For the text-containing cell, return its midpoint in [X, Y] coordinate format. 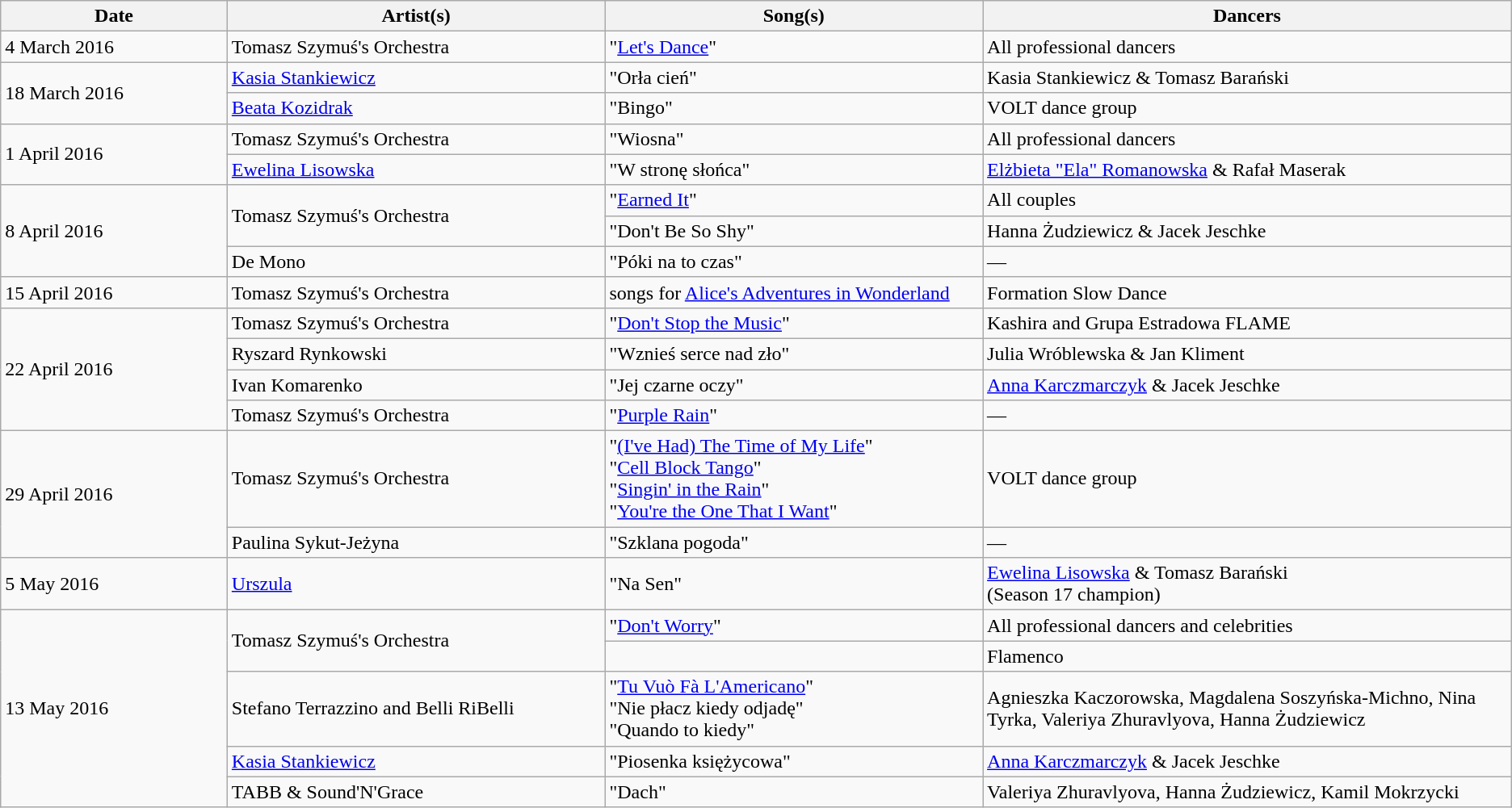
"Dach" [794, 792]
"Don't Stop the Music" [794, 323]
songs for Alice's Adventures in Wonderland [794, 292]
22 April 2016 [115, 369]
Stefano Terrazzino and Belli RiBelli [416, 709]
De Mono [416, 262]
1 April 2016 [115, 154]
Elżbieta "Ela" Romanowska & Rafał Maserak [1247, 170]
4 March 2016 [115, 47]
"Na Sen" [794, 584]
Song(s) [794, 16]
"Don't Worry" [794, 626]
"Szklana pogoda" [794, 542]
All couples [1247, 200]
"Wiosna" [794, 139]
"Orła cień" [794, 77]
Dancers [1247, 16]
Artist(s) [416, 16]
"Póki na to czas" [794, 262]
Kasia Stankiewicz & Tomasz Barański [1247, 77]
"Jej czarne oczy" [794, 385]
Date [115, 16]
"W stronę słońca" [794, 170]
"Purple Rain" [794, 416]
Julia Wróblewska & Jan Kliment [1247, 354]
Ewelina Lisowska & Tomasz Barański(Season 17 champion) [1247, 584]
"Don't Be So Shy" [794, 231]
Ewelina Lisowska [416, 170]
Ivan Komarenko [416, 385]
29 April 2016 [115, 494]
Hanna Żudziewicz & Jacek Jeschke [1247, 231]
15 April 2016 [115, 292]
Ryszard Rynkowski [416, 354]
"Wznieś serce nad zło" [794, 354]
5 May 2016 [115, 584]
"Let's Dance" [794, 47]
18 March 2016 [115, 93]
Paulina Sykut-Jeżyna [416, 542]
"(I've Had) The Time of My Life""Cell Block Tango""Singin' in the Rain""You're the One That I Want" [794, 479]
"Tu Vuò Fà L'Americano""Nie płacz kiedy odjadę""Quando to kiedy" [794, 709]
Formation Slow Dance [1247, 292]
13 May 2016 [115, 709]
Agnieszka Kaczorowska, Magdalena Soszyńska-Michno, Nina Tyrka, Valeriya Zhuravlyova, Hanna Żudziewicz [1247, 709]
"Earned It" [794, 200]
Valeriya Zhuravlyova, Hanna Żudziewicz, Kamil Mokrzycki [1247, 792]
"Piosenka księżycowa" [794, 761]
Kashira and Grupa Estradowa FLAME [1247, 323]
8 April 2016 [115, 231]
Flamenco [1247, 656]
Beata Kozidrak [416, 108]
All professional dancers and celebrities [1247, 626]
"Bingo" [794, 108]
TABB & Sound'N'Grace [416, 792]
Urszula [416, 584]
